From the cell containing the given text, extract its center point as [x, y] coordinate. 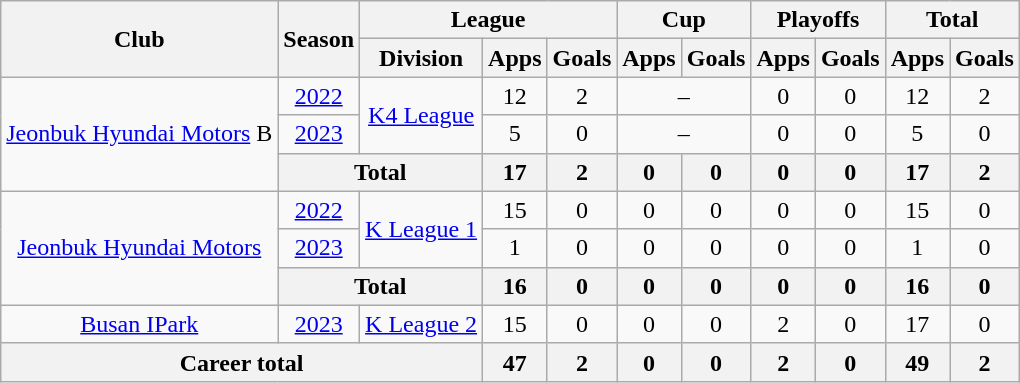
Career total [242, 362]
K League 1 [422, 229]
49 [917, 362]
47 [515, 362]
K League 2 [422, 324]
Playoffs [818, 20]
Busan IPark [140, 324]
League [488, 20]
Jeonbuk Hyundai Motors B [140, 134]
Division [422, 58]
Club [140, 39]
Cup [684, 20]
K4 League [422, 115]
Jeonbuk Hyundai Motors [140, 248]
Season [319, 39]
